Return [X, Y] of the center of cell containing provided text 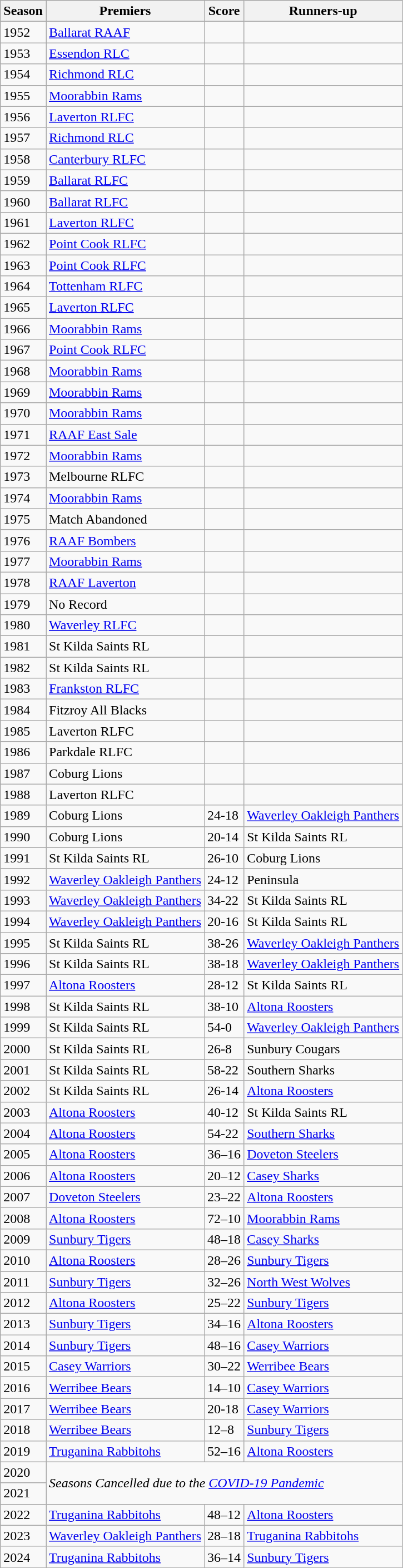
Match Abandoned [125, 519]
1965 [23, 308]
54-22 [225, 1133]
2011 [23, 1281]
38-26 [225, 943]
20-18 [225, 1409]
2000 [23, 1049]
2003 [23, 1112]
Parkdale RLFC [125, 752]
54-0 [225, 1028]
Frankston RLFC [125, 689]
1959 [23, 180]
1994 [23, 921]
28–18 [225, 1536]
1987 [23, 773]
1958 [23, 159]
2019 [23, 1451]
2010 [23, 1260]
1976 [23, 540]
24-12 [225, 879]
2006 [23, 1176]
12–8 [225, 1430]
26-14 [225, 1091]
1967 [23, 350]
34–16 [225, 1324]
40-12 [225, 1112]
1963 [23, 265]
36–16 [225, 1155]
38-10 [225, 1007]
1995 [23, 943]
North West Wolves [324, 1281]
1962 [23, 244]
1988 [23, 795]
14–10 [225, 1388]
1966 [23, 329]
1984 [23, 710]
2013 [23, 1324]
1986 [23, 752]
20-16 [225, 921]
2014 [23, 1345]
2021 [23, 1493]
38-18 [225, 964]
Peninsula [324, 879]
1953 [23, 53]
1957 [23, 138]
48–12 [225, 1515]
Runners-up [324, 11]
2005 [23, 1155]
2007 [23, 1197]
1961 [23, 223]
Ballarat RAAF [125, 32]
1989 [23, 816]
Waverley RLFC [125, 625]
1980 [23, 625]
2009 [23, 1239]
2016 [23, 1388]
1971 [23, 435]
23–22 [225, 1197]
30–22 [225, 1367]
1985 [23, 731]
48–16 [225, 1345]
Fitzroy All Blacks [125, 710]
1999 [23, 1028]
2002 [23, 1091]
Premiers [125, 11]
1969 [23, 392]
RAAF East Sale [125, 435]
1975 [23, 519]
32–26 [225, 1281]
2015 [23, 1367]
1991 [23, 858]
72–10 [225, 1218]
28-12 [225, 985]
1990 [23, 837]
RAAF Bombers [125, 540]
Score [225, 11]
Essendon RLC [125, 53]
1960 [23, 201]
1997 [23, 985]
1968 [23, 371]
1996 [23, 964]
36–14 [225, 1557]
1955 [23, 96]
1952 [23, 32]
1954 [23, 75]
1970 [23, 413]
2023 [23, 1536]
1972 [23, 456]
No Record [125, 604]
28–26 [225, 1260]
2020 [23, 1472]
2004 [23, 1133]
1998 [23, 1007]
26-8 [225, 1049]
1974 [23, 498]
24-18 [225, 816]
1981 [23, 647]
2001 [23, 1070]
48–18 [225, 1239]
Melbourne RLFC [125, 477]
RAAF Laverton [125, 583]
1979 [23, 604]
58-22 [225, 1070]
Seasons Cancelled due to the COVID-19 Pandemic [223, 1483]
2022 [23, 1515]
34-22 [225, 900]
Season [23, 11]
1993 [23, 900]
20–12 [225, 1176]
1973 [23, 477]
25–22 [225, 1303]
2017 [23, 1409]
2008 [23, 1218]
Tottenham RLFC [125, 287]
20-14 [225, 837]
2024 [23, 1557]
2018 [23, 1430]
1983 [23, 689]
1982 [23, 668]
1978 [23, 583]
52–16 [225, 1451]
1964 [23, 287]
1956 [23, 117]
Sunbury Cougars [324, 1049]
26-10 [225, 858]
2012 [23, 1303]
Canterbury RLFC [125, 159]
1977 [23, 561]
1992 [23, 879]
